Identify which cell holds the provided text, then report its (X, Y) central coordinate. 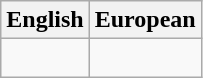
English (45, 20)
European (145, 20)
